Capture the cell that displays the provided text and extract its [X, Y] central coordinate. 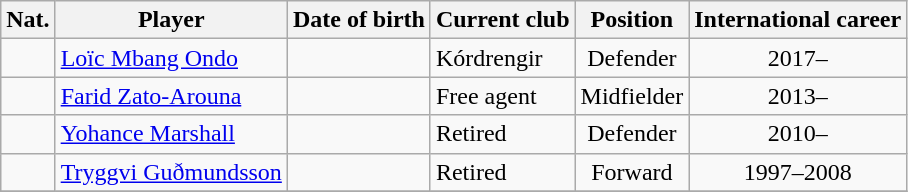
Midfielder [632, 96]
Nat. [28, 20]
1997–2008 [798, 172]
Yohance Marshall [171, 134]
Loïc Mbang Ondo [171, 58]
2013– [798, 96]
2010– [798, 134]
2017– [798, 58]
Position [632, 20]
Farid Zato-Arouna [171, 96]
Tryggvi Guðmundsson [171, 172]
International career [798, 20]
Date of birth [358, 20]
Current club [502, 20]
Free agent [502, 96]
Forward [632, 172]
Kórdrengir [502, 58]
Player [171, 20]
